From the cell containing the given text, extract its center point as [X, Y] coordinate. 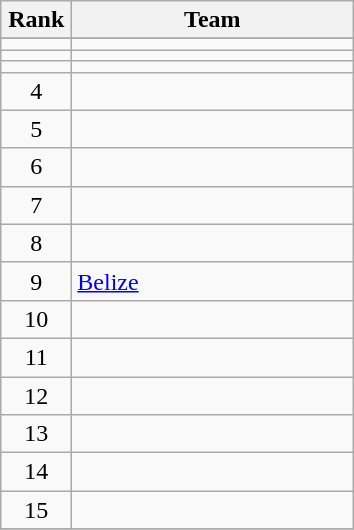
8 [36, 243]
Rank [36, 20]
Belize [212, 281]
10 [36, 319]
9 [36, 281]
15 [36, 510]
14 [36, 472]
Team [212, 20]
13 [36, 434]
5 [36, 129]
6 [36, 167]
4 [36, 91]
12 [36, 395]
7 [36, 205]
11 [36, 357]
